Provide the [X, Y] coordinate of the cell's center where the given text is located.  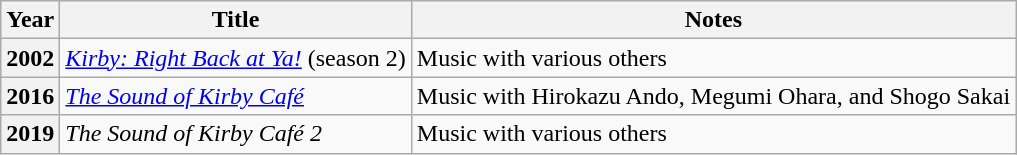
2002 [30, 58]
The Sound of Kirby Café 2 [236, 134]
2016 [30, 96]
Year [30, 20]
Title [236, 20]
2019 [30, 134]
Notes [713, 20]
Music with Hirokazu Ando, Megumi Ohara, and Shogo Sakai [713, 96]
Kirby: Right Back at Ya! (season 2) [236, 58]
The Sound of Kirby Café [236, 96]
